Output the [X, Y] coordinate of the center of the cell containing the given text.  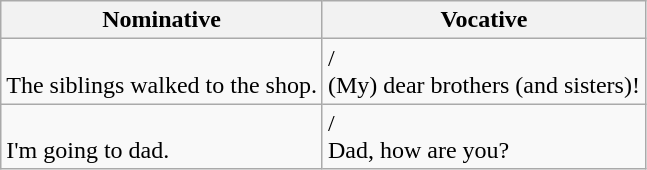
Nominative [162, 20]
/ Dad, how are you? [484, 136]
The siblings walked to the shop. [162, 72]
I'm going to dad. [162, 136]
/ (My) dear brothers (and sisters)! [484, 72]
Vocative [484, 20]
